Pinpoint the cell where the given text exists, returning its (X, Y) midpoint coordinate. 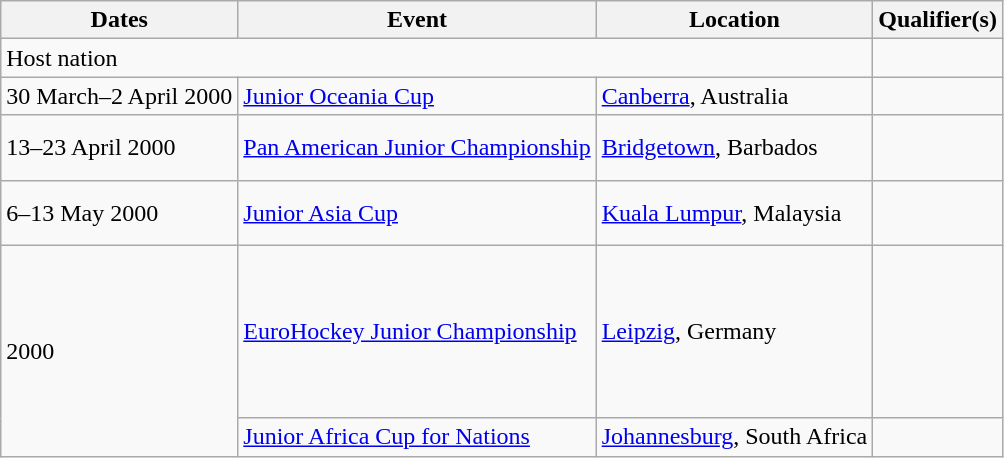
Junior Africa Cup for Nations (417, 437)
2000 (120, 350)
Canberra, Australia (734, 96)
Pan American Junior Championship (417, 148)
Kuala Lumpur, Malaysia (734, 212)
13–23 April 2000 (120, 148)
Junior Oceania Cup (417, 96)
6–13 May 2000 (120, 212)
Qualifier(s) (938, 20)
Johannesburg, South Africa (734, 437)
EuroHockey Junior Championship (417, 332)
Dates (120, 20)
Event (417, 20)
Location (734, 20)
Host nation (437, 58)
Junior Asia Cup (417, 212)
Bridgetown, Barbados (734, 148)
30 March–2 April 2000 (120, 96)
Leipzig, Germany (734, 332)
